Pinpoint the cell where the given text exists, returning its [x, y] midpoint coordinate. 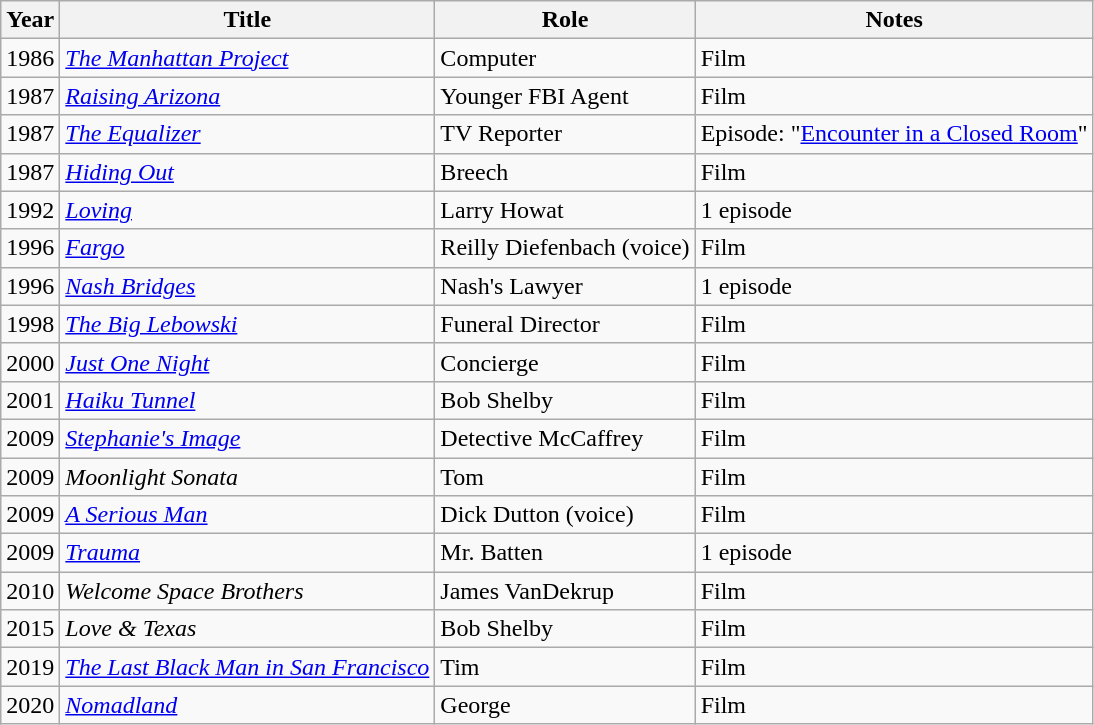
Raising Arizona [248, 96]
Hiding Out [248, 172]
1986 [30, 58]
Tom [565, 477]
Breech [565, 172]
Moonlight Sonata [248, 477]
2010 [30, 591]
2001 [30, 400]
Younger FBI Agent [565, 96]
Just One Night [248, 362]
Role [565, 20]
Fargo [248, 248]
Funeral Director [565, 324]
Welcome Space Brothers [248, 591]
Stephanie's Image [248, 438]
Nomadland [248, 705]
Notes [894, 20]
Title [248, 20]
1992 [30, 210]
A Serious Man [248, 515]
Episode: "Encounter in a Closed Room" [894, 134]
Mr. Batten [565, 553]
1998 [30, 324]
Tim [565, 667]
Detective McCaffrey [565, 438]
Nash's Lawyer [565, 286]
Concierge [565, 362]
The Equalizer [248, 134]
Trauma [248, 553]
Computer [565, 58]
TV Reporter [565, 134]
George [565, 705]
The Manhattan Project [248, 58]
Nash Bridges [248, 286]
Loving [248, 210]
Year [30, 20]
The Big Lebowski [248, 324]
Larry Howat [565, 210]
2019 [30, 667]
Love & Texas [248, 629]
2015 [30, 629]
2020 [30, 705]
The Last Black Man in San Francisco [248, 667]
Dick Dutton (voice) [565, 515]
James VanDekrup [565, 591]
Reilly Diefenbach (voice) [565, 248]
2000 [30, 362]
Haiku Tunnel [248, 400]
